Pinpoint the cell where the given text exists, returning its [X, Y] midpoint coordinate. 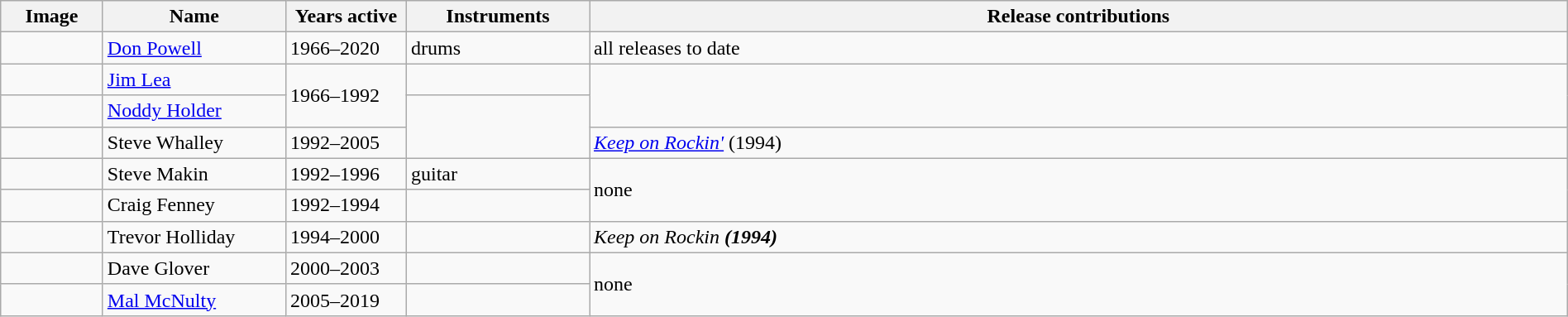
Steve Makin [194, 174]
Years active [346, 17]
Trevor Holliday [194, 237]
Instruments [498, 17]
1966–1992 [346, 95]
Image [52, 17]
2005–2019 [346, 300]
guitar [498, 174]
1992–2005 [346, 142]
Keep on Rockin (1994) [1078, 237]
Release contributions [1078, 17]
1994–2000 [346, 237]
Don Powell [194, 48]
all releases to date [1078, 48]
Noddy Holder [194, 111]
Name [194, 17]
Keep on Rockin' (1994) [1078, 142]
2000–2003 [346, 268]
Jim Lea [194, 79]
1992–1996 [346, 174]
1992–1994 [346, 205]
Craig Fenney [194, 205]
Mal McNulty [194, 300]
drums [498, 48]
Steve Whalley [194, 142]
1966–2020 [346, 48]
Dave Glover [194, 268]
